Return the (x, y) coordinate for the center point of the cell that contains the specified text.  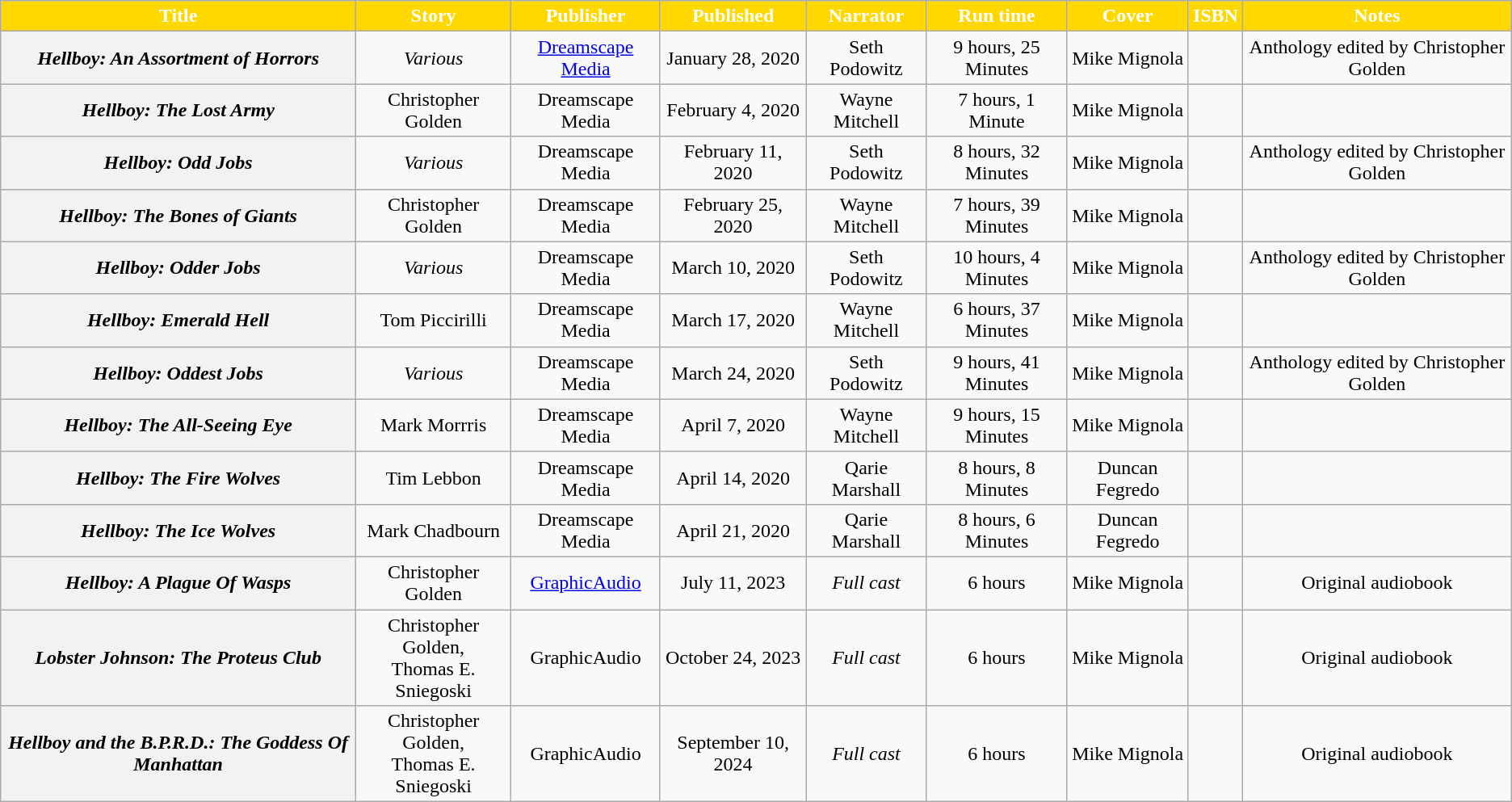
March 24, 2020 (733, 373)
March 10, 2020 (733, 268)
Hellboy: A Plague Of Wasps (178, 583)
9 hours, 41 Minutes (997, 373)
Narrator (866, 16)
8 hours, 8 Minutes (997, 478)
Hellboy: Odder Jobs (178, 268)
October 24, 2023 (733, 657)
Title (178, 16)
7 hours, 1 Minute (997, 110)
10 hours, 4 Minutes (997, 268)
6 hours, 37 Minutes (997, 320)
ISBN (1215, 16)
Hellboy: Emerald Hell (178, 320)
8 hours, 32 Minutes (997, 163)
March 17, 2020 (733, 320)
Cover (1128, 16)
Tim Lebbon (433, 478)
8 hours, 6 Minutes (997, 530)
April 21, 2020 (733, 530)
Hellboy: The Lost Army (178, 110)
Hellboy: Odd Jobs (178, 163)
Hellboy: The Ice Wolves (178, 530)
Publisher (586, 16)
Published (733, 16)
9 hours, 15 Minutes (997, 425)
Hellboy: An Assortment of Horrors (178, 58)
Hellboy: The Fire Wolves (178, 478)
9 hours, 25 Minutes (997, 58)
April 14, 2020 (733, 478)
February 25, 2020 (733, 215)
Story (433, 16)
Hellboy and the B.P.R.D.: The Goddess Of Manhattan (178, 754)
Hellboy: Oddest Jobs (178, 373)
April 7, 2020 (733, 425)
February 11, 2020 (733, 163)
January 28, 2020 (733, 58)
Hellboy: The All-Seeing Eye (178, 425)
7 hours, 39 Minutes (997, 215)
Run time (997, 16)
Notes (1376, 16)
Tom Piccirilli (433, 320)
July 11, 2023 (733, 583)
Lobster Johnson: The Proteus Club (178, 657)
February 4, 2020 (733, 110)
Mark Morrris (433, 425)
Mark Chadbourn (433, 530)
Hellboy: The Bones of Giants (178, 215)
September 10, 2024 (733, 754)
